Detect which cell encompasses the target text, then output its [x, y] center coordinate. 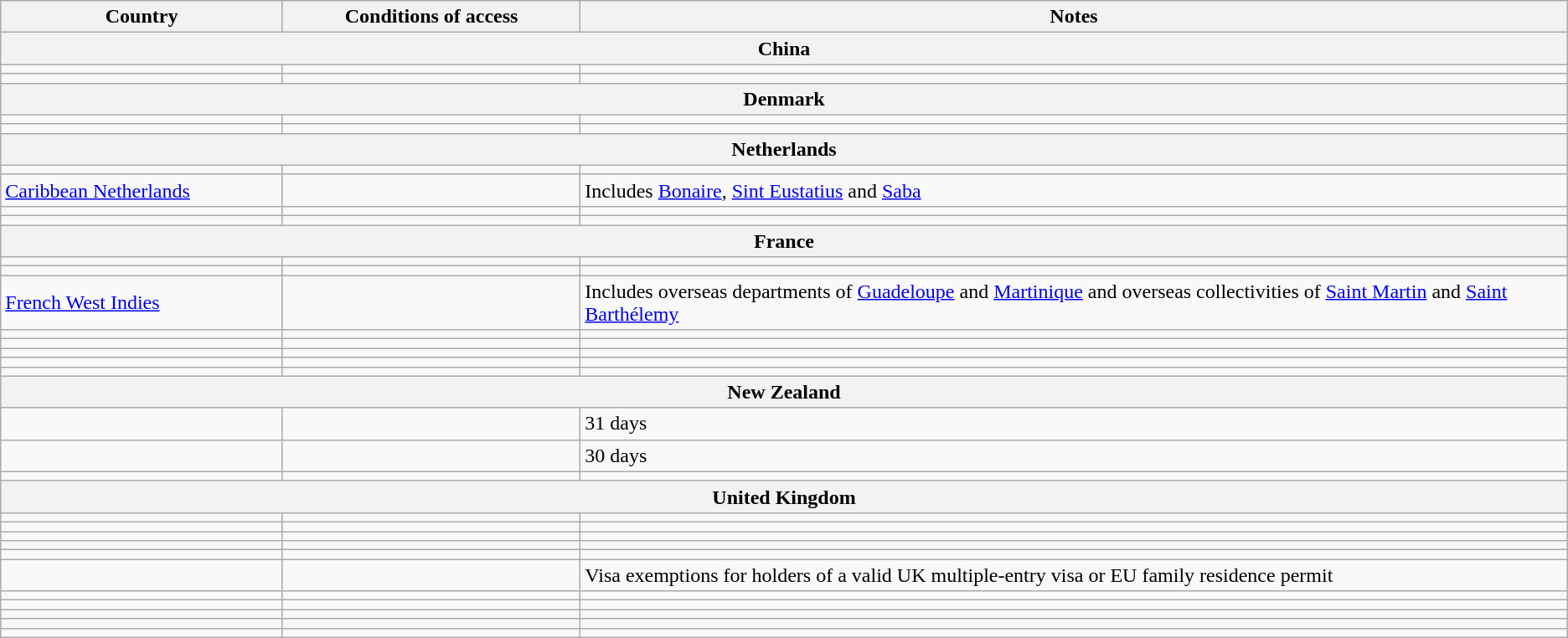
30 days [1074, 455]
Includes Bonaire, Sint Eustatius and Saba [1074, 190]
Notes [1074, 17]
China [784, 49]
Caribbean Netherlands [142, 190]
Netherlands [784, 149]
Conditions of access [431, 17]
Denmark [784, 99]
Country [142, 17]
Includes overseas departments of Guadeloupe and Martinique and overseas collectivities of Saint Martin and Saint Barthélemy [1074, 303]
New Zealand [784, 392]
United Kingdom [784, 497]
Visa exemptions for holders of a valid UK multiple-entry visa or EU family residence permit [1074, 575]
France [784, 240]
French West Indies [142, 303]
31 days [1074, 424]
